From the cell containing the given text, extract its center point as (X, Y) coordinate. 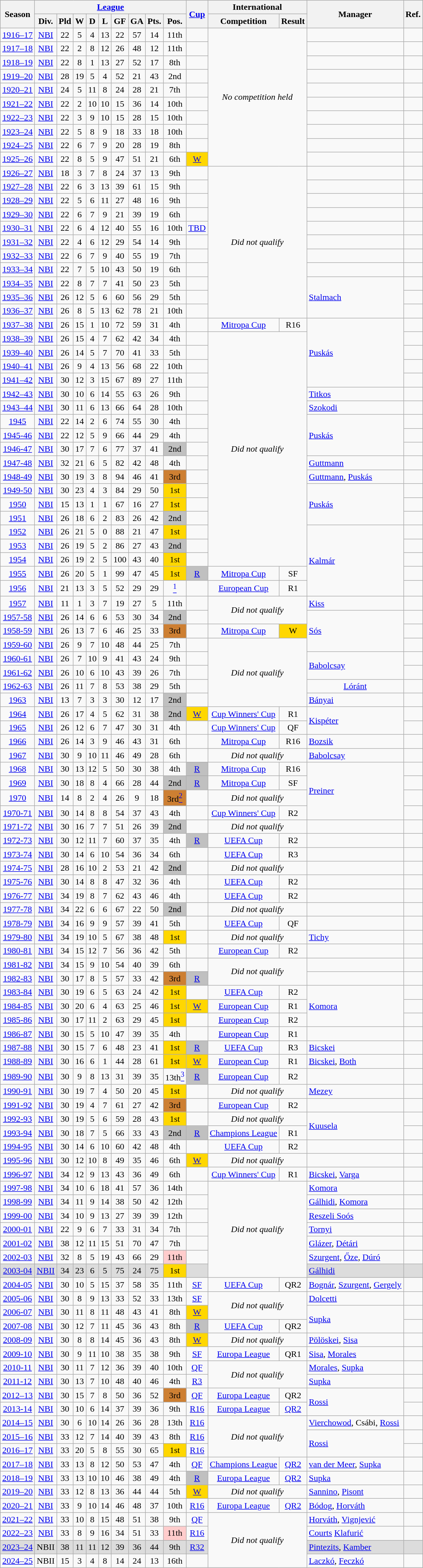
Reszeli Soós (355, 1216)
14th (175, 1188)
1924–25 (17, 145)
1925–26 (17, 159)
1963 (17, 700)
GF (120, 21)
1920–21 (17, 90)
1976-77 (17, 896)
1967 (17, 755)
2012–13 (17, 1395)
1921–22 (17, 104)
1948-49 (17, 477)
1928–29 (17, 201)
Horváth, Vignjević (355, 1519)
1939–40 (17, 352)
78 (137, 311)
2017–18 (17, 1464)
1943–44 (17, 408)
1982-83 (17, 978)
88 (120, 532)
Dolcetti (355, 1298)
1968 (17, 769)
Bognár, Szurgent, Gergely (355, 1285)
Season (17, 14)
1993-94 (17, 1133)
Tichy (355, 937)
3rd2 (175, 798)
1942–43 (17, 394)
Guttmann (355, 463)
Laczkó, Feczkó (355, 1561)
1940–41 (17, 366)
65 (154, 1450)
1947-48 (17, 463)
1955 (17, 573)
1965 (17, 727)
1934–35 (17, 283)
Pölöskei, Sisa (355, 1340)
89 (137, 380)
1957 (17, 603)
2014–15 (17, 1423)
Titkos (355, 394)
1945-46 (17, 435)
Bányai (355, 700)
1972-73 (17, 840)
1933–34 (17, 270)
1958-59 (17, 631)
1998-99 (17, 1202)
1936–37 (17, 311)
2016–17 (17, 1450)
1956 (17, 588)
International (257, 7)
Competition (244, 21)
Pts. (154, 21)
68 (137, 366)
Bicskei (355, 1047)
1973-74 (17, 854)
GA (137, 21)
1954 (17, 559)
TBD (197, 228)
2009-10 (17, 1354)
0 (105, 532)
2000-01 (17, 1230)
2011-12 (17, 1381)
QR1 (293, 1354)
D (92, 21)
1916–17 (17, 35)
1964 (17, 714)
1992-93 (17, 1119)
Courts Klafurić (355, 1533)
No competition held (257, 97)
1961-62 (17, 672)
1991-92 (17, 1105)
13th3 (175, 1077)
1935–36 (17, 297)
Sisa, Morales (355, 1354)
L (105, 21)
Mezey (355, 1091)
1996-97 (17, 1174)
1950 (17, 504)
Glázer, Détári (355, 1243)
1966 (17, 742)
Tornyi (355, 1230)
1917–18 (17, 49)
Sannino, Pisont (355, 1492)
1931–32 (17, 242)
Stalmach (355, 297)
74 (120, 422)
2018–19 (17, 1478)
1990-91 (17, 1091)
League (111, 7)
Kuusela (355, 1126)
1930–31 (17, 228)
2019–20 (17, 1492)
Bicskei, Varga (355, 1174)
1946-47 (17, 449)
2024–25 (17, 1561)
1922–23 (17, 118)
1918–19 (17, 62)
Bódog, Horváth (355, 1506)
1941–42 (17, 380)
1971-72 (17, 826)
2004-05 (17, 1285)
1987-88 (17, 1047)
83 (120, 518)
1960-61 (17, 658)
1988-89 (17, 1061)
1977-78 (17, 910)
1999-00 (17, 1216)
1919–20 (17, 76)
1949-50 (17, 490)
100 (120, 559)
72 (120, 325)
2023–24 (17, 1547)
1952 (17, 532)
Gálhidi (355, 1271)
van der Meer, Supka (355, 1464)
82 (120, 463)
1926–27 (17, 173)
1927–28 (17, 187)
2006-07 (17, 1312)
1970-71 (17, 813)
2010-11 (17, 1367)
Cup (197, 14)
Pintezits, Kamber (355, 1547)
2022–23 (17, 1533)
1997-98 (17, 1188)
Ref. (413, 14)
Pos. (175, 21)
1986-87 (17, 1034)
16th (175, 1561)
1995-96 (17, 1160)
1978-79 (17, 923)
2020–21 (17, 1506)
1970 (17, 798)
Vierchowod, Csábi, Rossi (355, 1423)
Div. (46, 21)
2015–16 (17, 1437)
94 (120, 477)
Gálhidi, Komora (355, 1202)
1962-63 (17, 686)
Kispéter (355, 721)
1969 (17, 783)
1938–39 (17, 338)
84 (120, 490)
1945 (17, 422)
1979-80 (17, 937)
Sós (355, 631)
1981-82 (17, 965)
1984-85 (17, 1006)
Result (293, 21)
Morales, Supka (355, 1367)
1985-86 (17, 1020)
64 (137, 408)
2021–22 (17, 1519)
1937–38 (17, 325)
1959-60 (17, 645)
2001-02 (17, 1243)
1923–24 (17, 131)
2003-04 (17, 1271)
Bozsik (355, 742)
77 (120, 449)
1953 (17, 546)
2002-03 (17, 1257)
86 (120, 546)
Preiner (355, 791)
1994-95 (17, 1146)
Szurgent, Őze, Dúró (355, 1257)
1989-90 (17, 1077)
1957-58 (17, 617)
1929–30 (17, 214)
2008-09 (17, 1340)
Guttmann, Puskás (355, 477)
R32 (197, 1547)
Bicskei, Both (355, 1061)
1974-75 (17, 868)
2013-14 (17, 1409)
1975-76 (17, 882)
Pld (65, 21)
99 (120, 573)
Manager (355, 14)
1951 (17, 518)
1980-81 (17, 951)
58 (137, 1285)
Kiss (355, 603)
1932–33 (17, 256)
Szokodi (355, 408)
1983-84 (17, 992)
Lóránt (355, 686)
2005-06 (17, 1298)
Kalmár (355, 561)
2007-08 (17, 1326)
